Pinpoint the cell where the given text exists, returning its (x, y) midpoint coordinate. 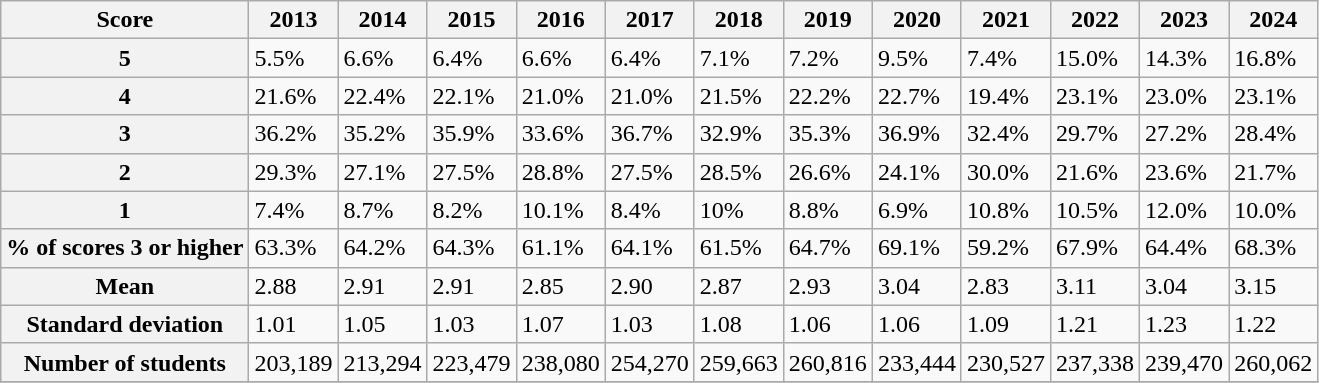
33.6% (560, 134)
2016 (560, 20)
4 (125, 96)
Score (125, 20)
230,527 (1006, 362)
1.01 (294, 324)
61.1% (560, 248)
24.1% (916, 172)
2020 (916, 20)
10.0% (1274, 210)
260,062 (1274, 362)
1.07 (560, 324)
3.11 (1094, 286)
29.7% (1094, 134)
28.5% (738, 172)
233,444 (916, 362)
260,816 (828, 362)
213,294 (382, 362)
59.2% (1006, 248)
22.1% (472, 96)
1.09 (1006, 324)
67.9% (1094, 248)
28.4% (1274, 134)
6.9% (916, 210)
2.83 (1006, 286)
1.08 (738, 324)
237,338 (1094, 362)
36.9% (916, 134)
10.5% (1094, 210)
10.8% (1006, 210)
223,479 (472, 362)
2.88 (294, 286)
64.2% (382, 248)
1.05 (382, 324)
35.9% (472, 134)
22.2% (828, 96)
21.7% (1274, 172)
1 (125, 210)
2017 (650, 20)
2.87 (738, 286)
36.2% (294, 134)
68.3% (1274, 248)
64.4% (1184, 248)
% of scores 3 or higher (125, 248)
2.85 (560, 286)
3 (125, 134)
1.21 (1094, 324)
64.3% (472, 248)
32.9% (738, 134)
2022 (1094, 20)
29.3% (294, 172)
61.5% (738, 248)
27.2% (1184, 134)
21.5% (738, 96)
2.93 (828, 286)
36.7% (650, 134)
26.6% (828, 172)
2013 (294, 20)
23.6% (1184, 172)
15.0% (1094, 58)
22.7% (916, 96)
64.1% (650, 248)
9.5% (916, 58)
12.0% (1184, 210)
2019 (828, 20)
1.22 (1274, 324)
10% (738, 210)
27.1% (382, 172)
28.8% (560, 172)
10.1% (560, 210)
30.0% (1006, 172)
2018 (738, 20)
203,189 (294, 362)
Standard deviation (125, 324)
23.0% (1184, 96)
5 (125, 58)
5.5% (294, 58)
2023 (1184, 20)
7.2% (828, 58)
3.15 (1274, 286)
69.1% (916, 248)
2.90 (650, 286)
238,080 (560, 362)
32.4% (1006, 134)
8.2% (472, 210)
2015 (472, 20)
35.2% (382, 134)
16.8% (1274, 58)
63.3% (294, 248)
35.3% (828, 134)
64.7% (828, 248)
2024 (1274, 20)
7.1% (738, 58)
19.4% (1006, 96)
2021 (1006, 20)
14.3% (1184, 58)
8.8% (828, 210)
Number of students (125, 362)
1.23 (1184, 324)
2014 (382, 20)
2 (125, 172)
22.4% (382, 96)
254,270 (650, 362)
Mean (125, 286)
239,470 (1184, 362)
8.7% (382, 210)
8.4% (650, 210)
259,663 (738, 362)
